Find where the given text appears and provide that cell's center as [X, Y] coordinate. 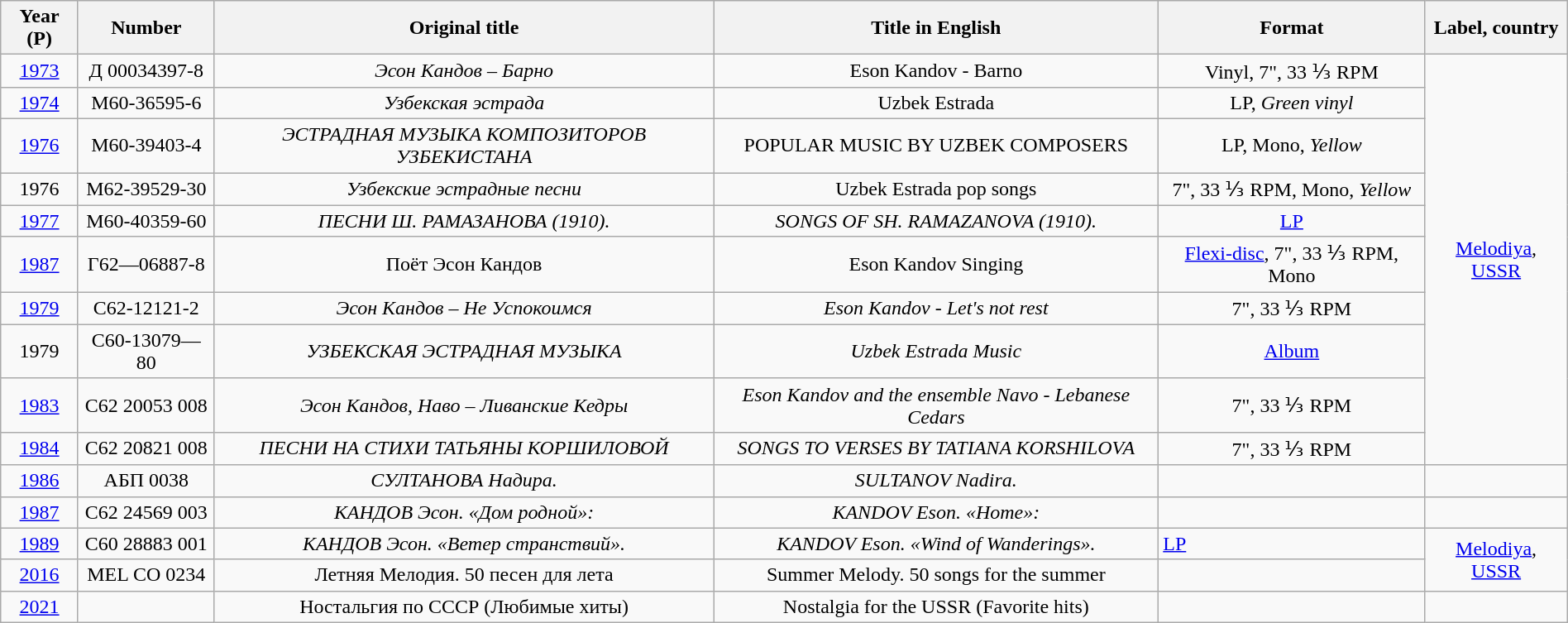
Nostalgia for the USSR (Favorite hits) [936, 606]
2016 [40, 575]
POPULAR MUSIC BY UZBEK COMPOSERS [936, 146]
УЗБЕКСКАЯ ЭСТРАДНАЯ МУЗЫКА [464, 351]
Flexi-disc, 7", 33 ⅓ RPM, Mono [1292, 265]
Ностальгия по СССР (Любимые хиты) [464, 606]
ПЕСНИ НА СТИХИ ТАТЬЯНЫ КОРШИЛОВОЙ [464, 448]
LP, Green vinyl [1292, 103]
Г62—06887-8 [146, 265]
MEL CO 0234 [146, 575]
Поёт Эсон Кандов [464, 265]
1984 [40, 448]
Uzbek Estrada pop songs [936, 189]
С62 24569 003 [146, 512]
1974 [40, 103]
Number [146, 28]
Format [1292, 28]
Original title [464, 28]
Узбекские эстрадные песни [464, 189]
М62-39529-30 [146, 189]
С62 20821 008 [146, 448]
Label, country [1496, 28]
Vinyl, 7", 33 ⅓ RPM [1292, 71]
С62 20053 008 [146, 405]
Эсон Кандов, Наво – Ливанские Кедры [464, 405]
М60-36595-6 [146, 103]
1973 [40, 71]
Eson Kandov and the ensemble Navo - Lebanese Cedars [936, 405]
Summer Melody. 50 songs for the summer [936, 575]
Uzbek Estrada Music [936, 351]
1983 [40, 405]
SULTANOV Nadira. [936, 481]
Year (P) [40, 28]
SONGS OF SH. RAMAZANOVA (1910). [936, 221]
Эсон Кандов – Не Успокоимся [464, 309]
Д 00034397-8 [146, 71]
М60-40359-60 [146, 221]
Eson Kandov - Barno [936, 71]
СУЛТАНОВА Надира. [464, 481]
ПЕСНИ Ш. РАМАЗАНОВА (1910). [464, 221]
Эсон Кандов – Барно [464, 71]
SONGS TO VERSES BY TATIANA KORSHILOVA [936, 448]
КАНДОВ Эсон. «Ветер странствий». [464, 544]
1986 [40, 481]
АБП 0038 [146, 481]
KANDOV Eson. «Wind of Wanderings». [936, 544]
С62-12121-2 [146, 309]
Узбекская эстрада [464, 103]
Eson Kandov - Let's not rest [936, 309]
Eson Kandov Singing [936, 265]
С60 28883 001 [146, 544]
Title in English [936, 28]
KANDOV Eson. «Home»: [936, 512]
С60-13079—80 [146, 351]
2021 [40, 606]
1977 [40, 221]
М60-39403-4 [146, 146]
LP, Mono, Yellow [1292, 146]
Летняя Мелодия. 50 песен для лета [464, 575]
7", 33 ⅓ RPM, Mono, Yellow [1292, 189]
Uzbek Estrada [936, 103]
ЭСТРАДНАЯ МУЗЫКА КОМПОЗИТОРОВ УЗБЕКИСТАНА [464, 146]
Album [1292, 351]
КАНДОВ Эсон. «Дом родной»: [464, 512]
1989 [40, 544]
